Return the [x, y] coordinate for the center point of the cell that contains the specified text.  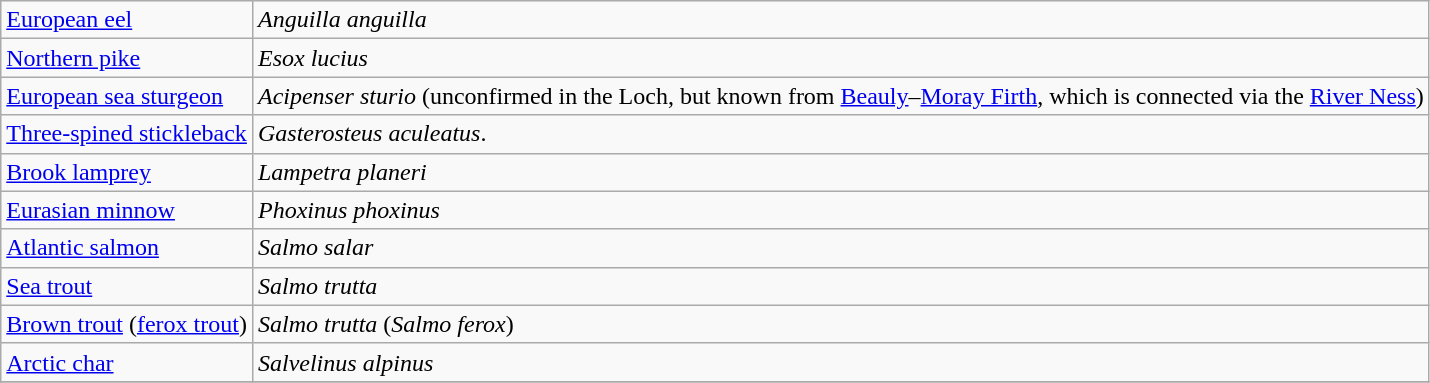
Lampetra planeri [840, 172]
Anguilla anguilla [840, 20]
Gasterosteus aculeatus. [840, 134]
Salmo salar [840, 248]
Northern pike [127, 58]
Arctic char [127, 362]
Sea trout [127, 286]
Esox lucius [840, 58]
Salvelinus alpinus [840, 362]
Brown trout (ferox trout) [127, 324]
European sea sturgeon [127, 96]
Brook lamprey [127, 172]
Atlantic salmon [127, 248]
European eel [127, 20]
Acipenser sturio (unconfirmed in the Loch, but known from Beauly–Moray Firth, which is connected via the River Ness) [840, 96]
Phoxinus phoxinus [840, 210]
Three-spined stickleback [127, 134]
Eurasian minnow [127, 210]
Salmo trutta [840, 286]
Salmo trutta (Salmo ferox) [840, 324]
